Provide the (X, Y) coordinate of the cell's center where the given text is located.  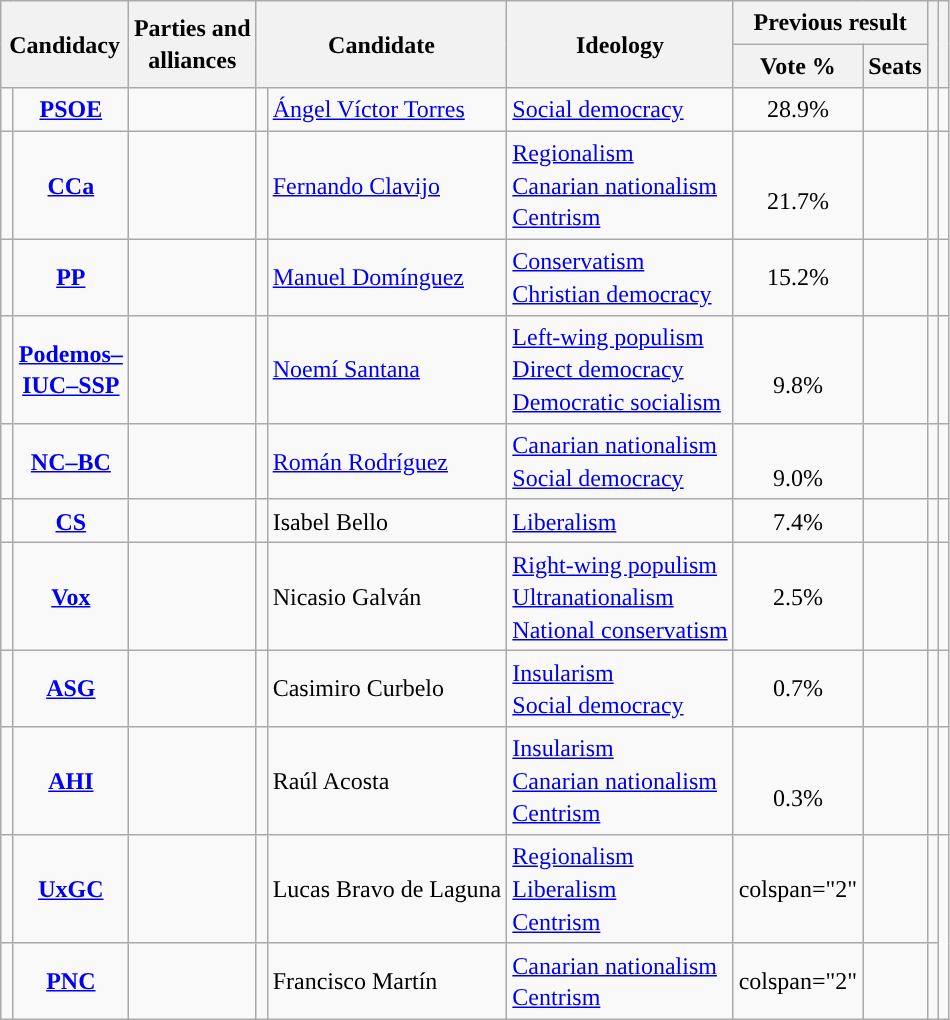
Román Rodríguez (387, 461)
21.7% (798, 185)
Left-wing populismDirect democracyDemocratic socialism (620, 369)
Candidate (382, 44)
InsularismCanarian nationalismCentrism (620, 781)
RegionalismLiberalismCentrism (620, 889)
Vox (70, 597)
Vote % (798, 66)
Previous result (830, 22)
Parties andalliances (192, 44)
CCa (70, 185)
ASG (70, 689)
RegionalismCanarian nationalismCentrism (620, 185)
UxGC (70, 889)
PP (70, 277)
PNC (70, 981)
Canarian nationalismSocial democracy (620, 461)
Social democracy (620, 110)
9.0% (798, 461)
CS (70, 520)
Seats (895, 66)
Casimiro Curbelo (387, 689)
Nicasio Galván (387, 597)
15.2% (798, 277)
AHI (70, 781)
ConservatismChristian democracy (620, 277)
Canarian nationalismCentrism (620, 981)
28.9% (798, 110)
Liberalism (620, 520)
InsularismSocial democracy (620, 689)
2.5% (798, 597)
7.4% (798, 520)
Isabel Bello (387, 520)
Ideology (620, 44)
0.7% (798, 689)
Fernando Clavijo (387, 185)
9.8% (798, 369)
Right-wing populismUltranationalismNational conservatism (620, 597)
Raúl Acosta (387, 781)
Francisco Martín (387, 981)
Manuel Domínguez (387, 277)
Lucas Bravo de Laguna (387, 889)
Podemos–IUC–SSP (70, 369)
PSOE (70, 110)
Ángel Víctor Torres (387, 110)
NC–BC (70, 461)
Candidacy (65, 44)
0.3% (798, 781)
Noemí Santana (387, 369)
